From the cell containing the given text, extract its center point as [x, y] coordinate. 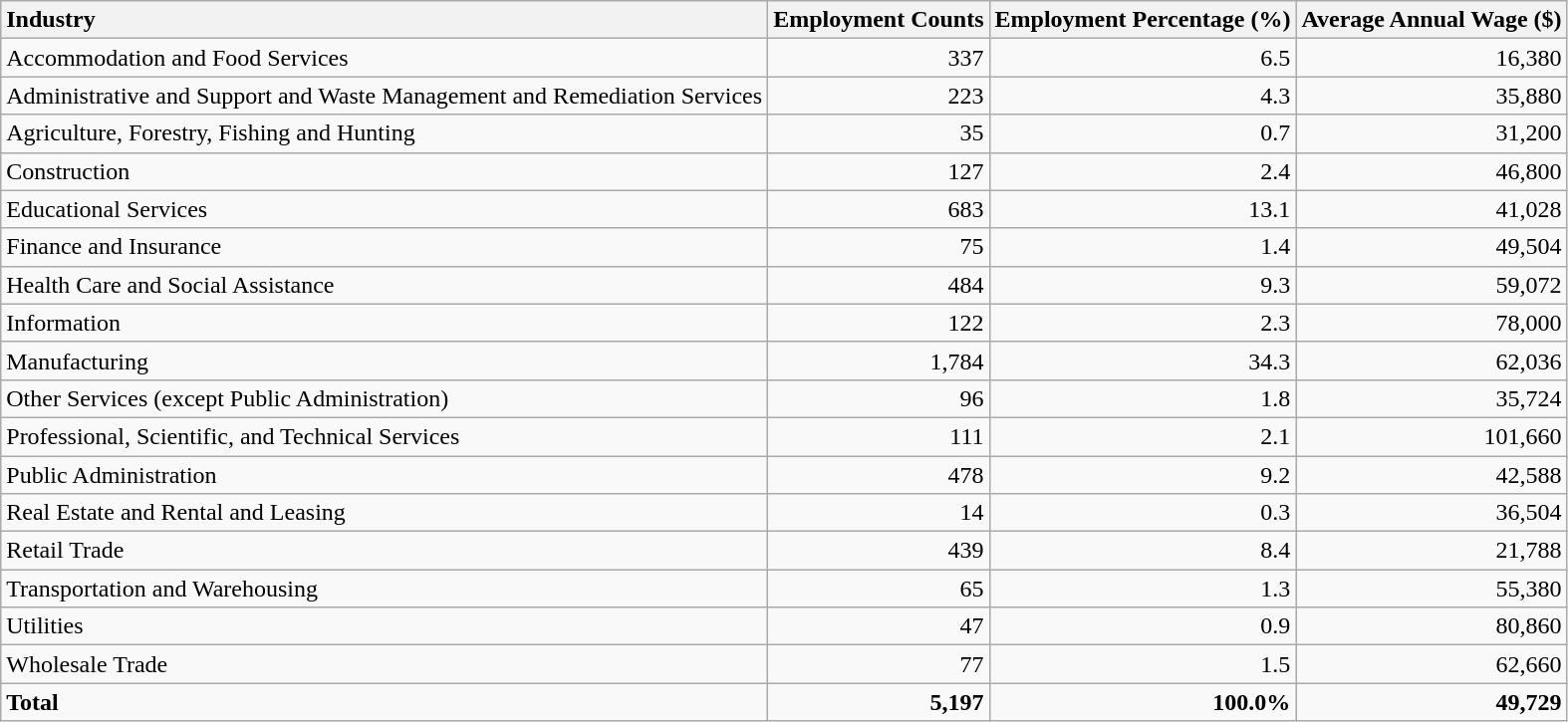
14 [879, 513]
42,588 [1432, 475]
Agriculture, Forestry, Fishing and Hunting [385, 133]
Total [385, 702]
31,200 [1432, 133]
2.3 [1143, 323]
111 [879, 436]
439 [879, 551]
Construction [385, 171]
5,197 [879, 702]
49,504 [1432, 247]
65 [879, 589]
683 [879, 209]
35,880 [1432, 96]
Finance and Insurance [385, 247]
80,860 [1432, 626]
0.7 [1143, 133]
223 [879, 96]
9.2 [1143, 475]
122 [879, 323]
77 [879, 664]
101,660 [1432, 436]
1.8 [1143, 398]
Administrative and Support and Waste Management and Remediation Services [385, 96]
75 [879, 247]
0.3 [1143, 513]
337 [879, 58]
8.4 [1143, 551]
Retail Trade [385, 551]
Transportation and Warehousing [385, 589]
Manufacturing [385, 361]
Public Administration [385, 475]
2.4 [1143, 171]
34.3 [1143, 361]
127 [879, 171]
1,784 [879, 361]
Health Care and Social Assistance [385, 285]
35,724 [1432, 398]
6.5 [1143, 58]
1.4 [1143, 247]
Average Annual Wage ($) [1432, 20]
49,729 [1432, 702]
Employment Counts [879, 20]
55,380 [1432, 589]
Information [385, 323]
78,000 [1432, 323]
13.1 [1143, 209]
41,028 [1432, 209]
Other Services (except Public Administration) [385, 398]
4.3 [1143, 96]
0.9 [1143, 626]
Wholesale Trade [385, 664]
21,788 [1432, 551]
100.0% [1143, 702]
Educational Services [385, 209]
2.1 [1143, 436]
Industry [385, 20]
46,800 [1432, 171]
1.5 [1143, 664]
96 [879, 398]
Real Estate and Rental and Leasing [385, 513]
35 [879, 133]
9.3 [1143, 285]
478 [879, 475]
484 [879, 285]
Employment Percentage (%) [1143, 20]
Utilities [385, 626]
Professional, Scientific, and Technical Services [385, 436]
47 [879, 626]
62,036 [1432, 361]
Accommodation and Food Services [385, 58]
36,504 [1432, 513]
1.3 [1143, 589]
59,072 [1432, 285]
62,660 [1432, 664]
16,380 [1432, 58]
